Provide the (x, y) coordinate of the cell's center where the given text is located.  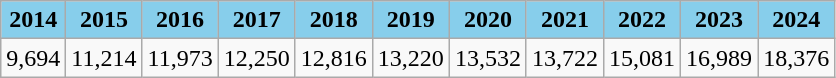
2021 (564, 20)
15,081 (642, 58)
13,722 (564, 58)
2015 (104, 20)
2017 (256, 20)
12,816 (334, 58)
11,214 (104, 58)
2020 (488, 20)
12,250 (256, 58)
13,220 (410, 58)
16,989 (720, 58)
2024 (796, 20)
9,694 (34, 58)
2018 (334, 20)
18,376 (796, 58)
2022 (642, 20)
2014 (34, 20)
2023 (720, 20)
2016 (180, 20)
13,532 (488, 58)
2019 (410, 20)
11,973 (180, 58)
